Determine the (X, Y) coordinate at the center of the cell enclosing the given text.  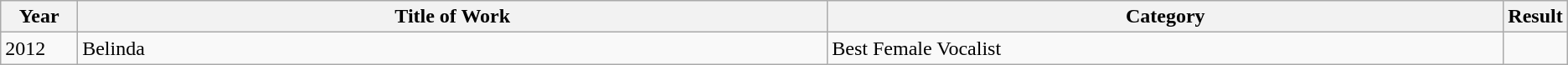
Best Female Vocalist (1166, 48)
Title of Work (452, 17)
2012 (39, 48)
Category (1166, 17)
Belinda (452, 48)
Year (39, 17)
Result (1535, 17)
